Find where the given text appears and provide that cell's center as [x, y] coordinate. 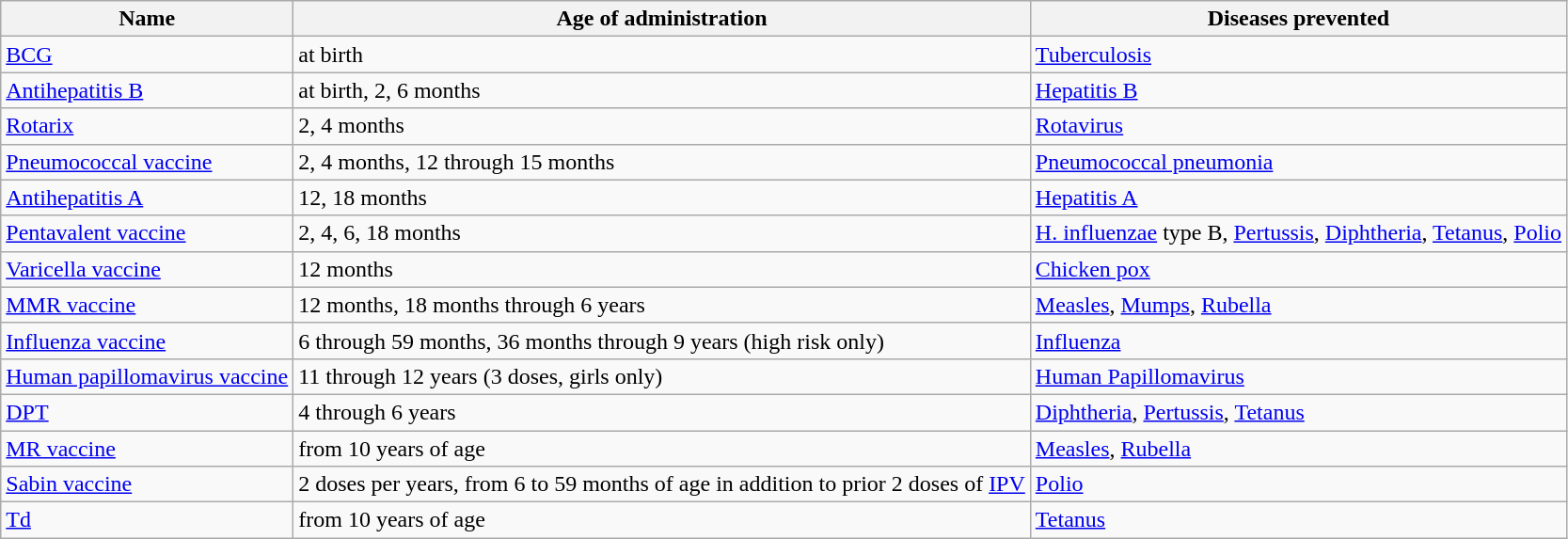
MMR vaccine [147, 305]
BCG [147, 55]
Antihepatitis B [147, 90]
Pentavalent vaccine [147, 233]
Chicken pox [1298, 269]
Diseases prevented [1298, 19]
H. influenzae type B, Pertussis, Diphtheria, Tetanus, Polio [1298, 233]
Polio [1298, 484]
Tuberculosis [1298, 55]
2 doses per years, from 6 to 59 months of age in addition to prior 2 doses of IPV [662, 484]
Measles, Mumps, Rubella [1298, 305]
2, 4 months [662, 126]
Pneumococcal vaccine [147, 162]
12, 18 months [662, 198]
11 through 12 years (3 doses, girls only) [662, 376]
Td [147, 520]
Antihepatitis A [147, 198]
Rotavirus [1298, 126]
Hepatitis B [1298, 90]
6 through 59 months, 36 months through 9 years (high risk only) [662, 341]
MR vaccine [147, 449]
2, 4 months, 12 through 15 months [662, 162]
Hepatitis A [1298, 198]
Rotarix [147, 126]
Varicella vaccine [147, 269]
2, 4, 6, 18 months [662, 233]
Human papillomavirus vaccine [147, 376]
4 through 6 years [662, 412]
Influenza [1298, 341]
at birth [662, 55]
12 months [662, 269]
DPT [147, 412]
Name [147, 19]
Human Papillomavirus [1298, 376]
Influenza vaccine [147, 341]
Pneumococcal pneumonia [1298, 162]
Age of administration [662, 19]
Measles, Rubella [1298, 449]
at birth, 2, 6 months [662, 90]
Diphtheria, Pertussis, Tetanus [1298, 412]
12 months, 18 months through 6 years [662, 305]
Sabin vaccine [147, 484]
Tetanus [1298, 520]
